Determine the [x, y] coordinate at the center of the cell enclosing the given text.  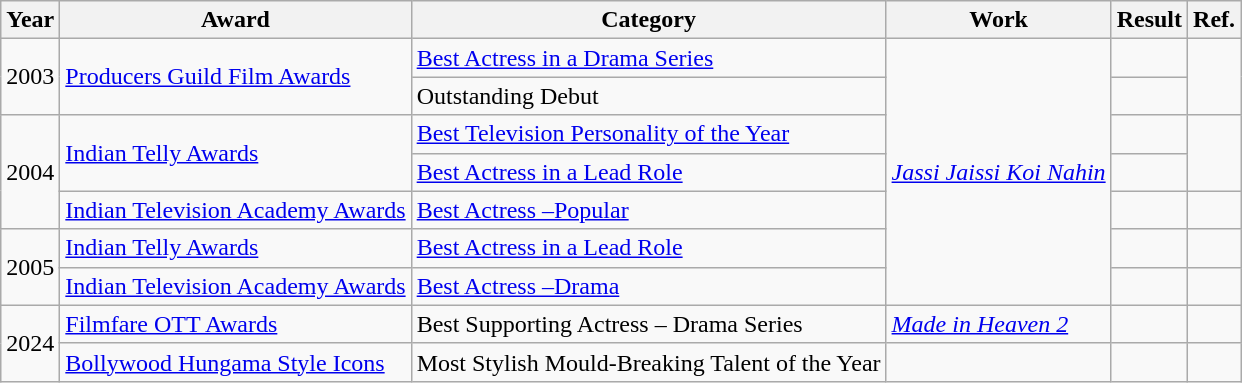
Category [648, 20]
Result [1149, 20]
Year [30, 20]
2004 [30, 172]
Best Supporting Actress – Drama Series [648, 324]
Outstanding Debut [648, 96]
Award [236, 20]
Made in Heaven 2 [998, 324]
2005 [30, 267]
Most Stylish Mould-Breaking Talent of the Year [648, 362]
Producers Guild Film Awards [236, 77]
2024 [30, 343]
Work [998, 20]
Best Actress –Popular [648, 210]
Best Television Personality of the Year [648, 134]
Jassi Jaissi Koi Nahin [998, 172]
Best Actress in a Drama Series [648, 58]
Best Actress –Drama [648, 286]
Filmfare OTT Awards [236, 324]
2003 [30, 77]
Bollywood Hungama Style Icons [236, 362]
Ref. [1214, 20]
